From the cell containing the given text, extract its center point as [X, Y] coordinate. 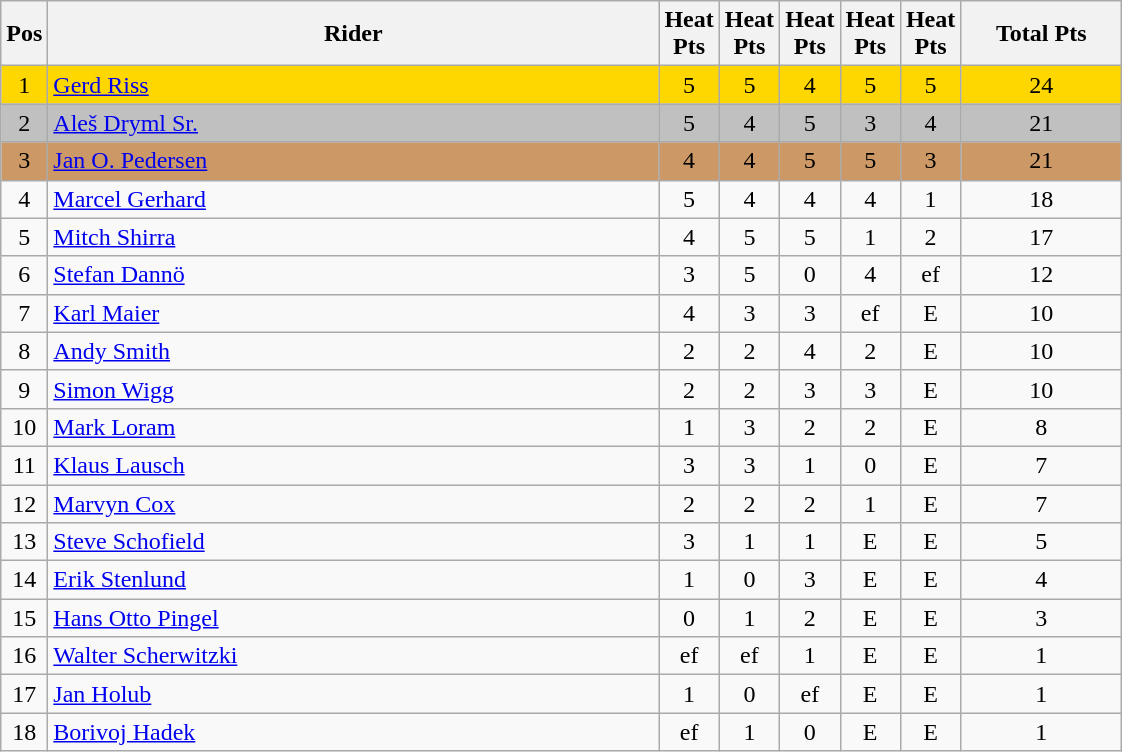
Mark Loram [354, 427]
Rider [354, 34]
Total Pts [1042, 34]
6 [24, 275]
Erik Stenlund [354, 580]
Marcel Gerhard [354, 199]
13 [24, 542]
Walter Scherwitzki [354, 656]
Karl Maier [354, 313]
Klaus Lausch [354, 465]
Andy Smith [354, 351]
14 [24, 580]
Mitch Shirra [354, 237]
Marvyn Cox [354, 503]
Steve Schofield [354, 542]
11 [24, 465]
Aleš Dryml Sr. [354, 123]
Gerd Riss [354, 85]
Jan Holub [354, 694]
16 [24, 656]
24 [1042, 85]
Simon Wigg [354, 389]
Hans Otto Pingel [354, 618]
Pos [24, 34]
Jan O. Pedersen [354, 161]
9 [24, 389]
Borivoj Hadek [354, 732]
15 [24, 618]
Stefan Dannö [354, 275]
